Provide the (x, y) coordinate of the cell's center where the given text is located.  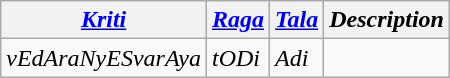
tODi (238, 58)
Description (387, 20)
vEdAraNyESvarAya (104, 58)
Raga (238, 20)
Kriti (104, 20)
Tala (297, 20)
Adi (297, 58)
